For the text-containing cell, return its midpoint in [x, y] coordinate format. 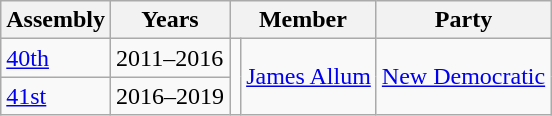
40th [56, 58]
2016–2019 [170, 96]
41st [56, 96]
2011–2016 [170, 58]
New Democratic [463, 77]
Years [170, 20]
Party [463, 20]
Assembly [56, 20]
Member [304, 20]
James Allum [309, 77]
